Identify which cell holds the provided text, then report its (X, Y) central coordinate. 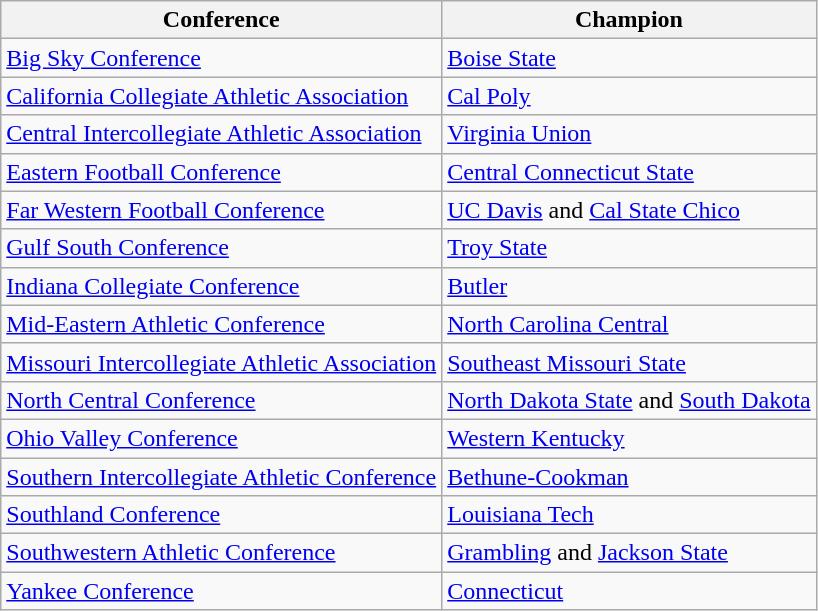
Boise State (629, 58)
North Central Conference (222, 400)
Missouri Intercollegiate Athletic Association (222, 362)
Mid-Eastern Athletic Conference (222, 324)
Connecticut (629, 591)
Yankee Conference (222, 591)
Southeast Missouri State (629, 362)
Southern Intercollegiate Athletic Conference (222, 477)
Southland Conference (222, 515)
Bethune-Cookman (629, 477)
Southwestern Athletic Conference (222, 553)
Central Intercollegiate Athletic Association (222, 134)
North Dakota State and South Dakota (629, 400)
Grambling and Jackson State (629, 553)
Champion (629, 20)
North Carolina Central (629, 324)
Big Sky Conference (222, 58)
Eastern Football Conference (222, 172)
Western Kentucky (629, 438)
UC Davis and Cal State Chico (629, 210)
Central Connecticut State (629, 172)
Troy State (629, 248)
Cal Poly (629, 96)
Louisiana Tech (629, 515)
Conference (222, 20)
Indiana Collegiate Conference (222, 286)
Ohio Valley Conference (222, 438)
Far Western Football Conference (222, 210)
Butler (629, 286)
Virginia Union (629, 134)
California Collegiate Athletic Association (222, 96)
Gulf South Conference (222, 248)
